Output the [X, Y] coordinate of the center of the cell containing the given text.  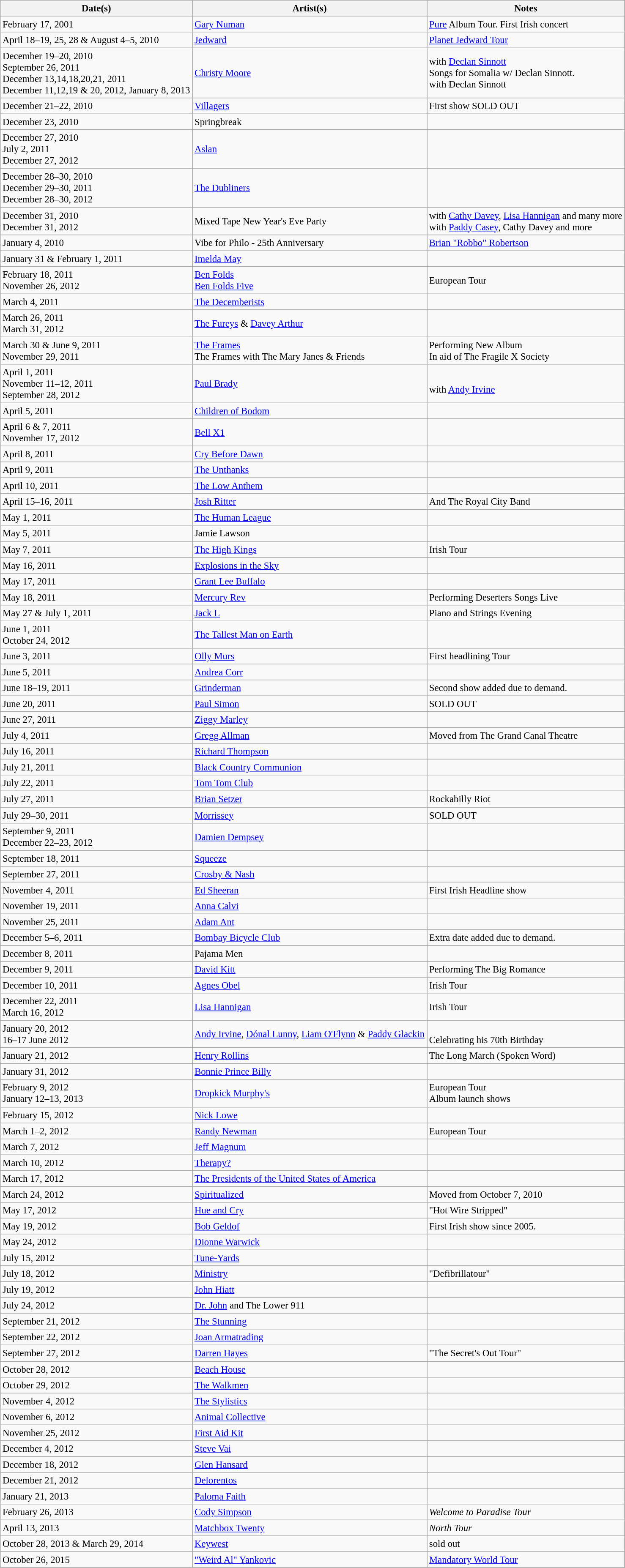
Olly Murs [310, 656]
Jedward [310, 40]
Pure Album Tour. First Irish concert [526, 25]
The Long March (Spoken Word) [526, 1056]
July 22, 2011 [96, 783]
Dr. John and The Lower 911 [310, 1306]
Delorentos [310, 1481]
Anna Calvi [310, 906]
Animal Collective [310, 1417]
The Dubliners [310, 188]
European TourAlbum launch shows [526, 1094]
Richard Thompson [310, 751]
Andrea Corr [310, 672]
April 9, 2011 [96, 470]
September 9, 2011 December 22–23, 2012 [96, 837]
Crosby & Nash [310, 874]
September 22, 2012 [96, 1338]
December 28–30, 2010 December 29–30, 2011 December 28–30, 2012 [96, 188]
Bonnie Prince Billy [310, 1072]
The Frames The Frames with The Mary Janes & Friends [310, 351]
Extra date added due to demand. [526, 938]
Andy Irvine, Dónal Lunny, Liam O'Flynn & Paddy Glackin [310, 1035]
Performing The Big Romance [526, 970]
Vibe for Philo - 25th Anniversary [310, 243]
Gary Numan [310, 25]
The Stylistics [310, 1401]
Gregg Allman [310, 736]
Artist(s) [310, 8]
October 29, 2012 [96, 1385]
March 1–2, 2012 [96, 1131]
December 22, 2011 March 16, 2012 [96, 1007]
Grinderman [310, 688]
Spiritualized [310, 1194]
Ziggy Marley [310, 720]
April 6 & 7, 2011 November 17, 2012 [96, 433]
Performing Deserters Songs Live [526, 597]
December 23, 2010 [96, 122]
December 31, 2010 December 31, 2012 [96, 221]
Tom Tom Club [310, 783]
December 10, 2011 [96, 986]
Mixed Tape New Year's Eve Party [310, 221]
April 8, 2011 [96, 454]
June 18–19, 2011 [96, 688]
Brian "Robbo" Robertson [526, 243]
February 15, 2012 [96, 1115]
May 17, 2011 [96, 581]
Bell X1 [310, 433]
Paloma Faith [310, 1496]
Jeff Magnum [310, 1147]
Hue and Cry [310, 1210]
The Walkmen [310, 1385]
October 26, 2015 [96, 1560]
Paul Simon [310, 704]
September 27, 2012 [96, 1353]
Adam Ant [310, 922]
John Hiatt [310, 1290]
Jack L [310, 613]
June 20, 2011 [96, 704]
December 4, 2012 [96, 1449]
December 8, 2011 [96, 953]
"Hot Wire Stripped" [526, 1210]
May 7, 2011 [96, 549]
Grant Lee Buffalo [310, 581]
June 1, 2011 October 24, 2012 [96, 635]
Henry Rollins [310, 1056]
Squeeze [310, 858]
Steve Vai [310, 1449]
November 4, 2011 [96, 890]
July 21, 2011 [96, 768]
July 18, 2012 [96, 1274]
Glen Hansard [310, 1464]
May 16, 2011 [96, 565]
July 27, 2011 [96, 799]
January 21, 2012 [96, 1056]
The Stunning [310, 1322]
And The Royal City Band [526, 502]
Black Country Communion [310, 768]
Aslan [310, 150]
January 31, 2012 [96, 1072]
The High Kings [310, 549]
October 28, 2013 & March 29, 2014 [96, 1544]
May 5, 2011 [96, 534]
Welcome to Paradise Tour [526, 1512]
North Tour [526, 1528]
Lisa Hannigan [310, 1007]
March 4, 2011 [96, 302]
Mandatory World Tour [526, 1560]
January 31 & February 1, 2011 [96, 259]
Moved from The Grand Canal Theatre [526, 736]
September 27, 2011 [96, 874]
Cry Before Dawn [310, 454]
Ben Folds Ben Folds Five [310, 280]
Therapy? [310, 1163]
First Aid Kit [310, 1433]
November 25, 2011 [96, 922]
January 21, 2013 [96, 1496]
July 4, 2011 [96, 736]
Jamie Lawson [310, 534]
Children of Bodom [310, 411]
"Weird Al" Yankovic [310, 1560]
Notes [526, 8]
The Fureys & Davey Arthur [310, 324]
April 10, 2011 [96, 486]
March 30 & June 9, 2011 November 29, 2011 [96, 351]
Rockabilly Riot [526, 799]
December 21, 2012 [96, 1481]
Planet Jedward Tour [526, 40]
Celebrating his 70th Birthday [526, 1035]
Dropkick Murphy's [310, 1094]
The Human League [310, 518]
April 15–16, 2011 [96, 502]
March 17, 2012 [96, 1179]
March 10, 2012 [96, 1163]
February 17, 2001 [96, 25]
Joan Armatrading [310, 1338]
March 26, 2011 March 31, 2012 [96, 324]
April 1, 2011 November 11–12, 2011 September 28, 2012 [96, 384]
October 28, 2012 [96, 1369]
May 18, 2011 [96, 597]
First Irish Headline show [526, 890]
with Cathy Davey, Lisa Hannigan and many more with Paddy Casey, Cathy Davey and more [526, 221]
November 19, 2011 [96, 906]
with Andy Irvine [526, 384]
Cody Simpson [310, 1512]
September 18, 2011 [96, 858]
Damien Dempsey [310, 837]
First headlining Tour [526, 656]
The Unthanks [310, 470]
December 5–6, 2011 [96, 938]
July 24, 2012 [96, 1306]
Second show added due to demand. [526, 688]
Brian Setzer [310, 799]
Matchbox Twenty [310, 1528]
January 20, 2012 16–17 June 2012 [96, 1035]
sold out [526, 1544]
January 4, 2010 [96, 243]
First Irish show since 2005. [526, 1226]
Bob Geldof [310, 1226]
Ministry [310, 1274]
July 29–30, 2011 [96, 815]
July 15, 2012 [96, 1258]
"Defibrillatour" [526, 1274]
Piano and Strings Evening [526, 613]
Keywest [310, 1544]
Tune-Yards [310, 1258]
Christy Moore [310, 74]
Moved from October 7, 2010 [526, 1194]
Darren Hayes [310, 1353]
June 5, 2011 [96, 672]
Date(s) [96, 8]
June 3, 2011 [96, 656]
April 13, 2013 [96, 1528]
"The Secret's Out Tour" [526, 1353]
Josh Ritter [310, 502]
May 1, 2011 [96, 518]
November 6, 2012 [96, 1417]
December 19–20, 2010 September 26, 2011 December 13,14,18,20,21, 2011 December 11,12,19 & 20, 2012, January 8, 2013 [96, 74]
Randy Newman [310, 1131]
Performing New Album In aid of The Fragile X Society [526, 351]
David Kitt [310, 970]
The Low Anthem [310, 486]
Bombay Bicycle Club [310, 938]
Paul Brady [310, 384]
May 19, 2012 [96, 1226]
with Declan Sinnott Songs for Somalia w/ Declan Sinnott. with Declan Sinnott [526, 74]
Beach House [310, 1369]
The Decemberists [310, 302]
February 18, 2011 November 26, 2012 [96, 280]
Mercury Rev [310, 597]
April 18–19, 25, 28 & August 4–5, 2010 [96, 40]
February 26, 2013 [96, 1512]
July 16, 2011 [96, 751]
Springbreak [310, 122]
Ed Sheeran [310, 890]
Villagers [310, 106]
December 18, 2012 [96, 1464]
First show SOLD OUT [526, 106]
May 24, 2012 [96, 1242]
July 19, 2012 [96, 1290]
Nick Lowe [310, 1115]
March 24, 2012 [96, 1194]
May 17, 2012 [96, 1210]
Imelda May [310, 259]
May 27 & July 1, 2011 [96, 613]
The Tallest Man on Earth [310, 635]
November 25, 2012 [96, 1433]
February 9, 2012January 12–13, 2013 [96, 1094]
Explosions in the Sky [310, 565]
December 21–22, 2010 [96, 106]
September 21, 2012 [96, 1322]
April 5, 2011 [96, 411]
December 27, 2010 July 2, 2011 December 27, 2012 [96, 150]
The Presidents of the United States of America [310, 1179]
March 7, 2012 [96, 1147]
November 4, 2012 [96, 1401]
Agnes Obel [310, 986]
December 9, 2011 [96, 970]
June 27, 2011 [96, 720]
Morrissey [310, 815]
Dionne Warwick [310, 1242]
Pajama Men [310, 953]
